From the cell containing the given text, extract its center point as (X, Y) coordinate. 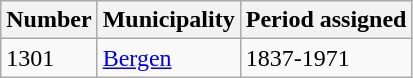
Municipality (168, 20)
Number (49, 20)
Bergen (168, 58)
Period assigned (326, 20)
1837-1971 (326, 58)
1301 (49, 58)
